From the cell containing the given text, extract its center point as (x, y) coordinate. 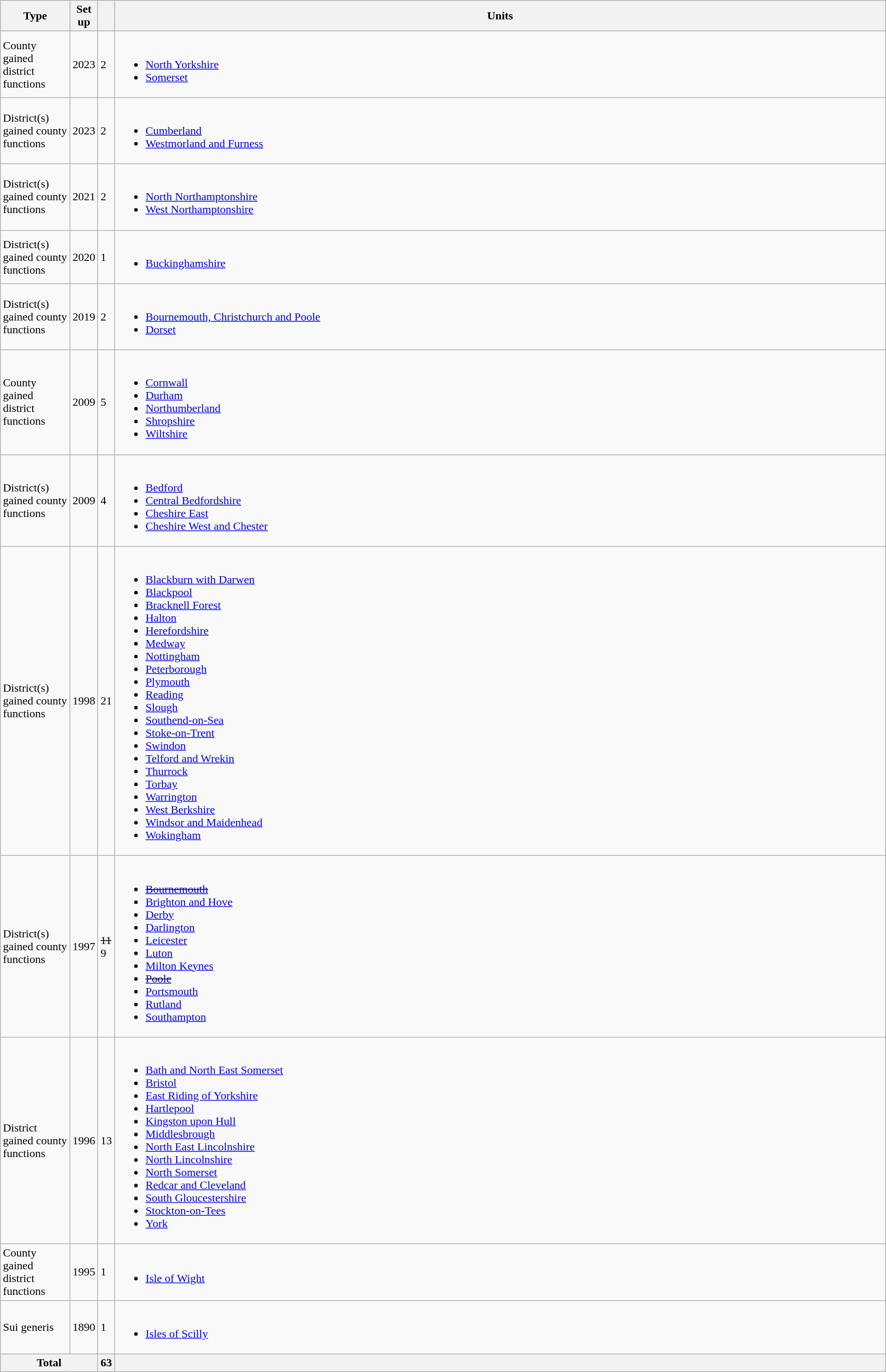
1890 (84, 1327)
2019 (84, 317)
Isles of Scilly (500, 1327)
Sui generis (35, 1327)
North YorkshireSomerset (500, 64)
District gained county functions (35, 1140)
2020 (84, 257)
CornwallDurhamNorthumberlandShropshireWiltshire (500, 402)
119 (106, 946)
1995 (84, 1272)
North NorthamptonshireWest Northamptonshire (500, 197)
Total (49, 1363)
Isle of Wight (500, 1272)
Set up (84, 16)
2021 (84, 197)
4 (106, 500)
BedfordCentral BedfordshireCheshire EastCheshire West and Chester (500, 500)
Buckinghamshire (500, 257)
Units (500, 16)
1996 (84, 1140)
5 (106, 402)
1997 (84, 946)
CumberlandWestmorland and Furness (500, 131)
63 (106, 1363)
Bournemouth, Christchurch and PooleDorset (500, 317)
1998 (84, 701)
21 (106, 701)
BournemouthBrighton and HoveDerbyDarlingtonLeicesterLutonMilton KeynesPoolePortsmouthRutlandSouthampton (500, 946)
Type (35, 16)
13 (106, 1140)
